Identify which cell holds the provided text, then report its (x, y) central coordinate. 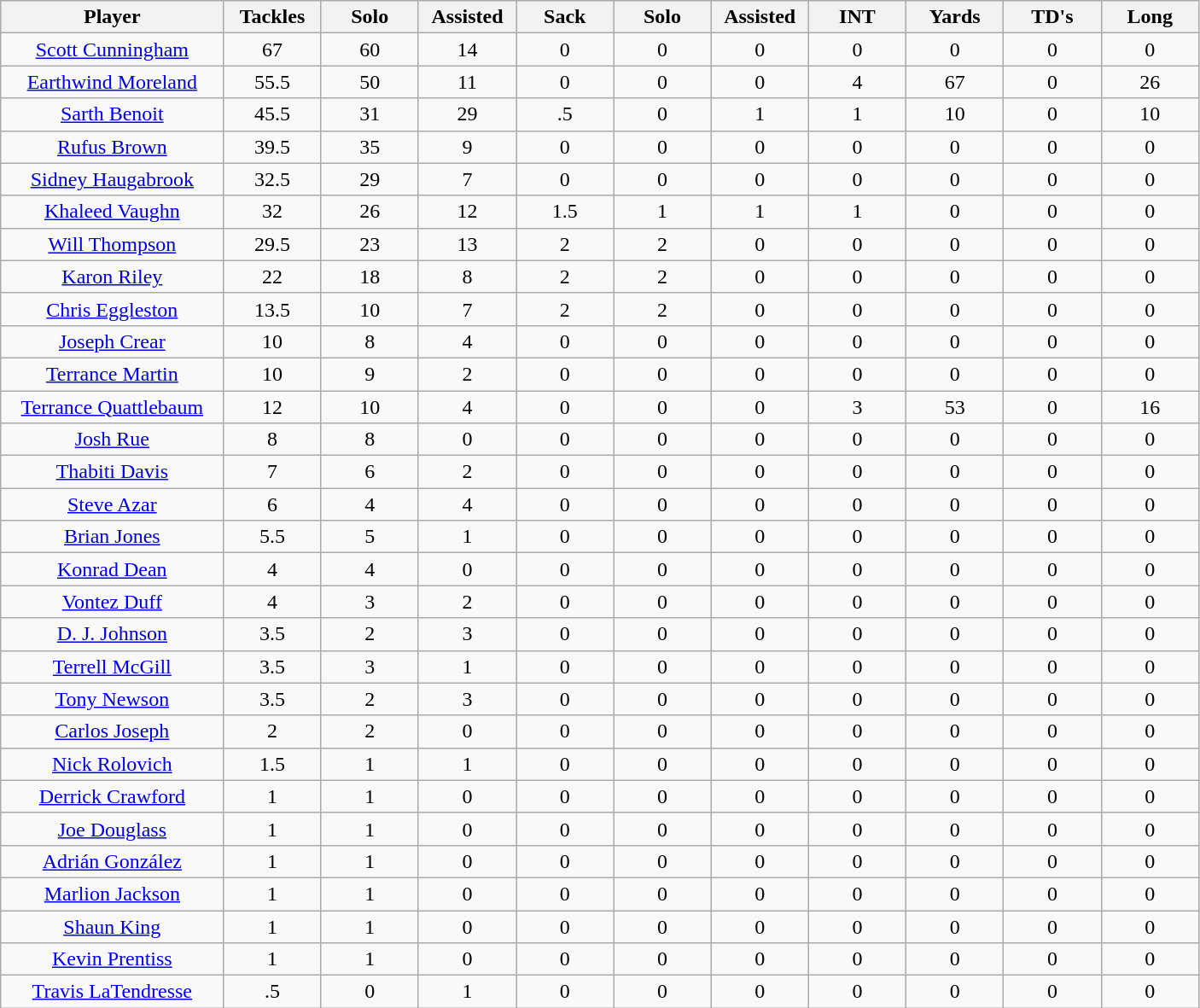
Terrance Quattlebaum (113, 407)
32 (272, 212)
Adrián González (113, 861)
Derrick Crawford (113, 796)
Tackles (272, 17)
Joe Douglass (113, 829)
Will Thompson (113, 244)
Khaleed Vaughn (113, 212)
Marlion Jackson (113, 894)
22 (272, 277)
Sarth Benoit (113, 114)
32.5 (272, 179)
TD's (1052, 17)
60 (370, 50)
Sidney Haugabrook (113, 179)
53 (955, 407)
14 (467, 50)
Terrell McGill (113, 667)
23 (370, 244)
29.5 (272, 244)
Shaun King (113, 926)
13.5 (272, 309)
Chris Eggleston (113, 309)
D. J. Johnson (113, 634)
Terrance Martin (113, 374)
Kevin Prentiss (113, 959)
Vontez Duff (113, 602)
5 (370, 537)
Carlos Joseph (113, 731)
Earthwind Moreland (113, 82)
5.5 (272, 537)
50 (370, 82)
11 (467, 82)
45.5 (272, 114)
Brian Jones (113, 537)
39.5 (272, 147)
Player (113, 17)
Long (1150, 17)
55.5 (272, 82)
16 (1150, 407)
Tony Newson (113, 699)
Sack (565, 17)
Rufus Brown (113, 147)
Josh Rue (113, 440)
Karon Riley (113, 277)
Travis LaTendresse (113, 992)
18 (370, 277)
Joseph Crear (113, 341)
Scott Cunningham (113, 50)
31 (370, 114)
35 (370, 147)
Nick Rolovich (113, 764)
Yards (955, 17)
INT (857, 17)
13 (467, 244)
Steve Azar (113, 504)
Thabiti Davis (113, 472)
Konrad Dean (113, 569)
